Scan for the cell matching the given text and deliver its (X, Y) coordinate at center. 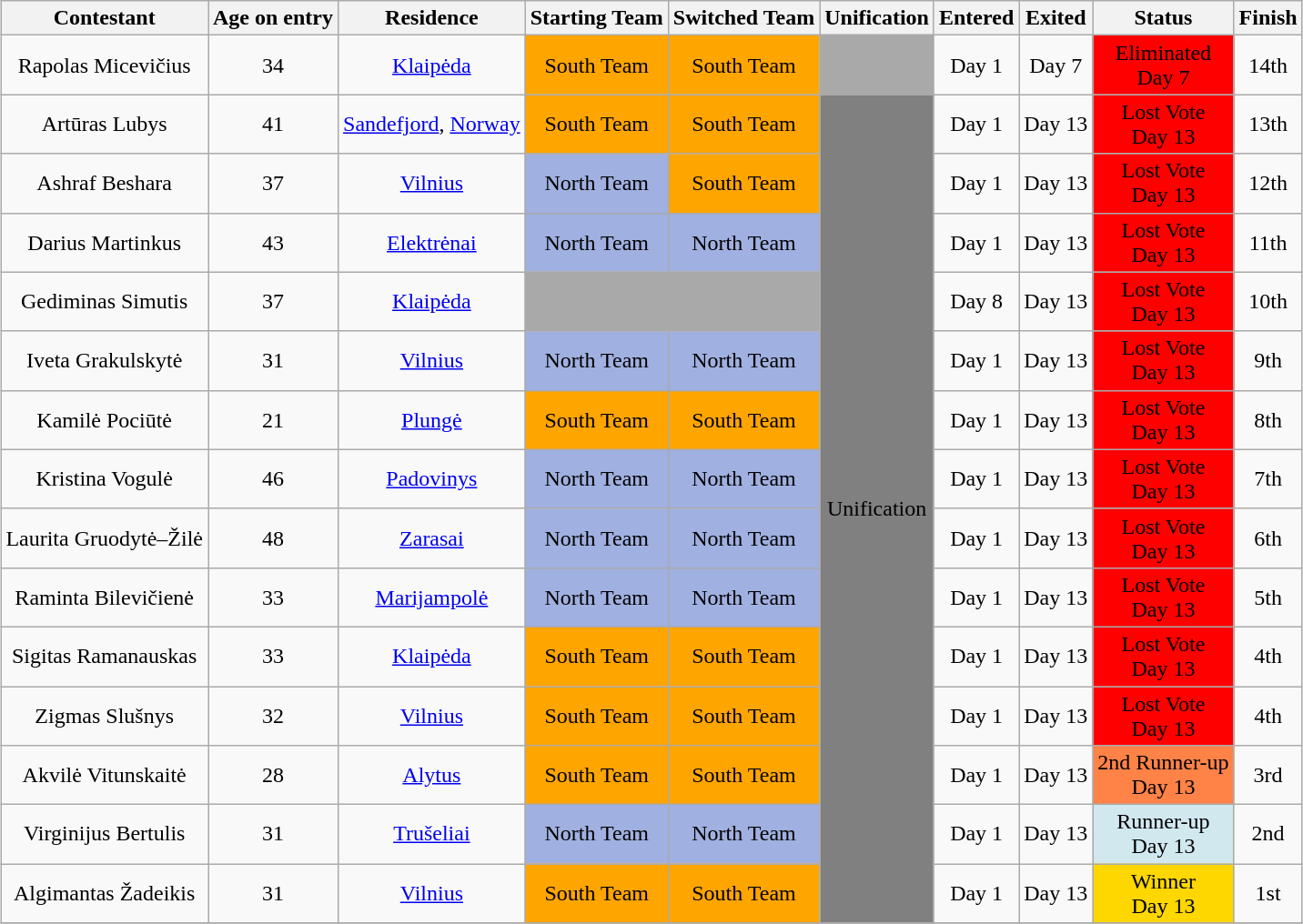
8th (1268, 420)
Rapolas Micevičius (105, 65)
EliminatedDay 7 (1163, 65)
Laurita Gruodytė–Žilė (105, 538)
Ashraf Beshara (105, 184)
Algimantas Žadeikis (105, 893)
9th (1268, 360)
13th (1268, 124)
11th (1268, 242)
Akvilė Vitunskaitė (105, 775)
7th (1268, 478)
Age on entry (273, 18)
Day 8 (975, 302)
5th (1268, 597)
Gediminas Simutis (105, 302)
Elektrėnai (432, 242)
46 (273, 478)
10th (1268, 302)
48 (273, 538)
6th (1268, 538)
Plungė (432, 420)
41 (273, 124)
Contestant (105, 18)
Kamilė Pociūtė (105, 420)
Status (1163, 18)
14th (1268, 65)
Kristina Vogulė (105, 478)
34 (273, 65)
Trušeliai (432, 835)
Padovinys (432, 478)
Day 7 (1056, 65)
1st (1268, 893)
Iveta Grakulskytė (105, 360)
2nd (1268, 835)
Residence (432, 18)
2nd Runner-upDay 13 (1163, 775)
21 (273, 420)
Artūras Lubys (105, 124)
Alytus (432, 775)
Zigmas Slušnys (105, 715)
Switched Team (743, 18)
Runner-upDay 13 (1163, 835)
Entered (975, 18)
32 (273, 715)
Raminta Bilevičienė (105, 597)
Marijampolė (432, 597)
12th (1268, 184)
Sandefjord, Norway (432, 124)
WinnerDay 13 (1163, 893)
3rd (1268, 775)
43 (273, 242)
28 (273, 775)
Starting Team (597, 18)
Darius Martinkus (105, 242)
Virginijus Bertulis (105, 835)
Exited (1056, 18)
Sigitas Ramanauskas (105, 657)
Finish (1268, 18)
Zarasai (432, 538)
